Output the (x, y) coordinate of the center of the cell containing the given text.  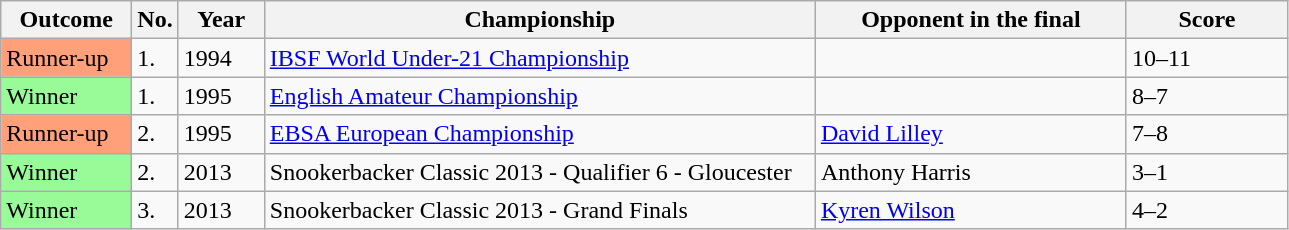
English Amateur Championship (540, 96)
David Lilley (970, 134)
Championship (540, 20)
Anthony Harris (970, 172)
Opponent in the final (970, 20)
4–2 (1206, 210)
8–7 (1206, 96)
3. (155, 210)
Year (221, 20)
No. (155, 20)
3–1 (1206, 172)
Score (1206, 20)
1994 (221, 58)
Outcome (66, 20)
EBSA European Championship (540, 134)
Snookerbacker Classic 2013 - Qualifier 6 - Gloucester (540, 172)
IBSF World Under-21 Championship (540, 58)
7–8 (1206, 134)
Snookerbacker Classic 2013 - Grand Finals (540, 210)
Kyren Wilson (970, 210)
10–11 (1206, 58)
